Provide the [x, y] coordinate of the cell's center where the given text is located.  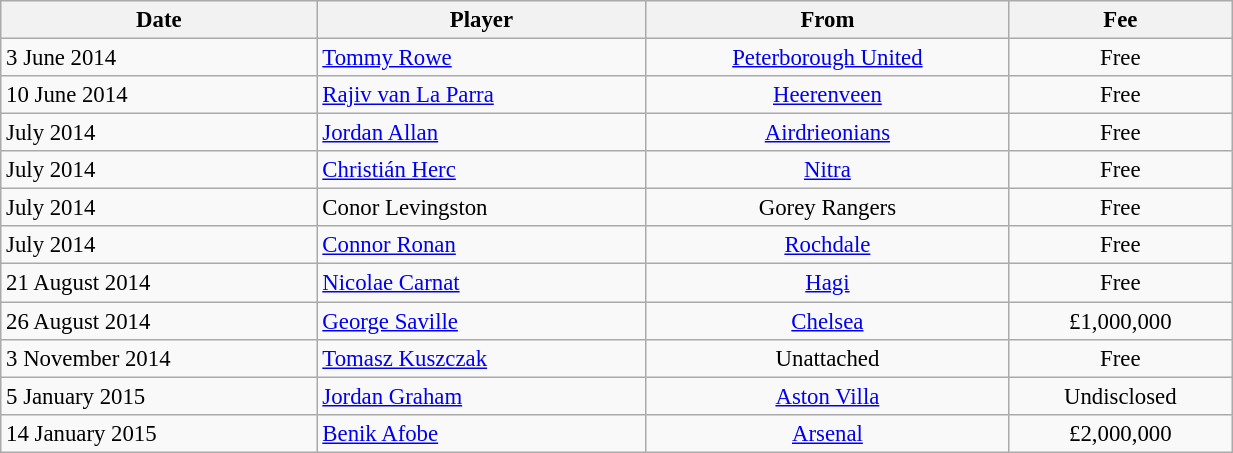
Conor Levingston [482, 208]
Peterborough United [828, 58]
3 November 2014 [159, 358]
Nicolae Carnat [482, 283]
21 August 2014 [159, 283]
Rochdale [828, 245]
Tomasz Kuszczak [482, 358]
Aston Villa [828, 396]
Gorey Rangers [828, 208]
3 June 2014 [159, 58]
Unattached [828, 358]
Player [482, 20]
14 January 2015 [159, 433]
Arsenal [828, 433]
Fee [1120, 20]
10 June 2014 [159, 95]
Jordan Allan [482, 133]
26 August 2014 [159, 321]
Connor Ronan [482, 245]
Chelsea [828, 321]
Benik Afobe [482, 433]
5 January 2015 [159, 396]
From [828, 20]
Nitra [828, 170]
Christián Herc [482, 170]
George Saville [482, 321]
Tommy Rowe [482, 58]
£2,000,000 [1120, 433]
Jordan Graham [482, 396]
Undisclosed [1120, 396]
Heerenveen [828, 95]
Rajiv van La Parra [482, 95]
Hagi [828, 283]
£1,000,000 [1120, 321]
Date [159, 20]
Airdrieonians [828, 133]
